Detect which cell encompasses the target text, then output its (X, Y) center coordinate. 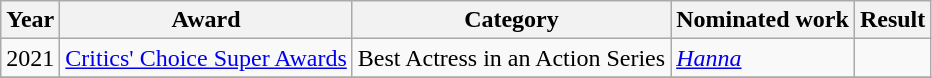
Award (206, 20)
2021 (30, 58)
Nominated work (763, 20)
Result (892, 20)
Best Actress in an Action Series (511, 58)
Critics' Choice Super Awards (206, 58)
Hanna (763, 58)
Category (511, 20)
Year (30, 20)
